Determine the (x, y) coordinate at the center of the cell enclosing the given text.  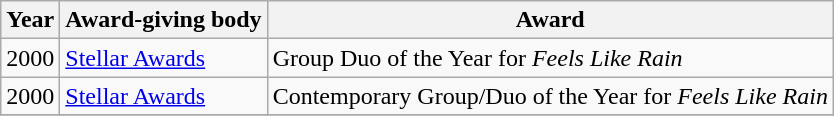
Award-giving body (164, 20)
Contemporary Group/Duo of the Year for Feels Like Rain (550, 96)
Group Duo of the Year for Feels Like Rain (550, 58)
Award (550, 20)
Year (30, 20)
